Locate the cell with the specified text and output its (x, y) center coordinate. 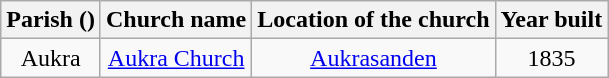
Parish () (51, 20)
Aukra (51, 58)
Aukra Church (176, 58)
Aukrasanden (374, 58)
Church name (176, 20)
1835 (552, 58)
Location of the church (374, 20)
Year built (552, 20)
